Detect which cell encompasses the target text, then output its (X, Y) center coordinate. 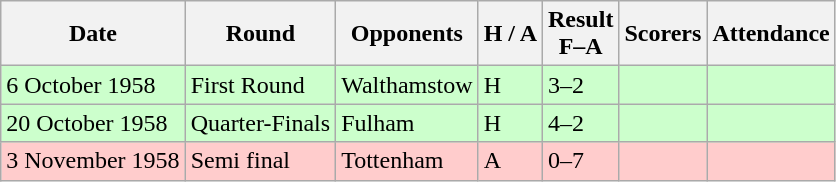
Round (260, 34)
3 November 1958 (93, 161)
3–2 (581, 85)
Date (93, 34)
6 October 1958 (93, 85)
Opponents (407, 34)
Walthamstow (407, 85)
4–2 (581, 123)
Semi final (260, 161)
First Round (260, 85)
H / A (510, 34)
Scorers (663, 34)
ResultF–A (581, 34)
Quarter-Finals (260, 123)
20 October 1958 (93, 123)
Fulham (407, 123)
0–7 (581, 161)
Attendance (771, 34)
A (510, 161)
Tottenham (407, 161)
